Search for the cell housing the specified text and yield its (X, Y) center coordinate. 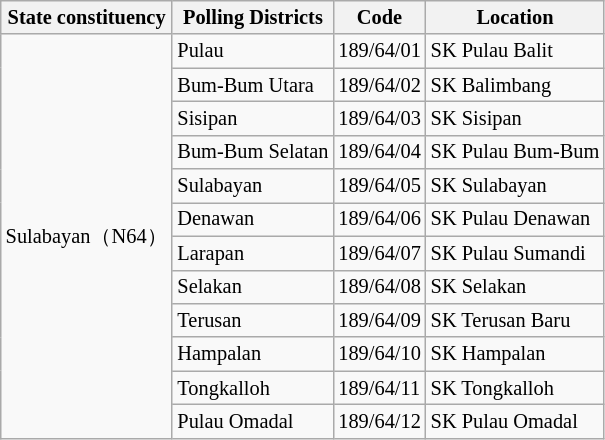
SK Sulabayan (515, 186)
Location (515, 17)
Pulau Omadal (252, 421)
189/64/06 (379, 219)
SK Pulau Denawan (515, 219)
Bum-Bum Utara (252, 85)
Denawan (252, 219)
189/64/02 (379, 85)
Hampalan (252, 354)
189/64/03 (379, 118)
SK Pulau Bum-Bum (515, 152)
189/64/04 (379, 152)
Selakan (252, 287)
Sulabayan（N64） (87, 236)
Sisipan (252, 118)
189/64/09 (379, 320)
Larapan (252, 253)
Polling Districts (252, 17)
SK Terusan Baru (515, 320)
189/64/08 (379, 287)
189/64/10 (379, 354)
Sulabayan (252, 186)
State constituency (87, 17)
Terusan (252, 320)
189/64/05 (379, 186)
SK Sisipan (515, 118)
SK Tongkalloh (515, 388)
SK Balimbang (515, 85)
Pulau (252, 51)
Code (379, 17)
189/64/07 (379, 253)
189/64/01 (379, 51)
189/64/11 (379, 388)
SK Pulau Omadal (515, 421)
SK Pulau Sumandi (515, 253)
SK Pulau Balit (515, 51)
Tongkalloh (252, 388)
189/64/12 (379, 421)
SK Hampalan (515, 354)
SK Selakan (515, 287)
Bum-Bum Selatan (252, 152)
